Return [X, Y] of the center of cell containing provided text 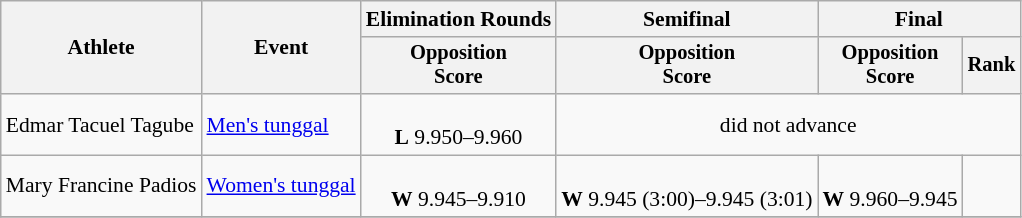
Mary Francine Padios [102, 186]
W 9.960–9.945 [890, 186]
Semifinal [686, 19]
Men's tunggal [282, 124]
did not advance [788, 124]
Athlete [102, 48]
Edmar Tacuel Tagube [102, 124]
Elimination Rounds [458, 19]
L 9.950–9.960 [458, 124]
Final [920, 19]
W 9.945 (3:00)–9.945 (3:01) [686, 186]
W 9.945–9.910 [458, 186]
Rank [992, 66]
Women's tunggal [282, 186]
Event [282, 48]
